Output the [X, Y] coordinate of the center of the cell containing the given text.  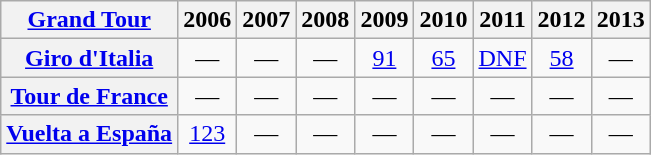
2009 [384, 20]
Tour de France [90, 96]
2013 [620, 20]
Giro d'Italia [90, 58]
2008 [326, 20]
123 [208, 134]
2011 [502, 20]
Vuelta a España [90, 134]
2012 [562, 20]
2007 [266, 20]
2006 [208, 20]
DNF [502, 58]
91 [384, 58]
Grand Tour [90, 20]
58 [562, 58]
65 [444, 58]
2010 [444, 20]
